Extract the (X, Y) coordinate from the center of the cell holding the provided text.  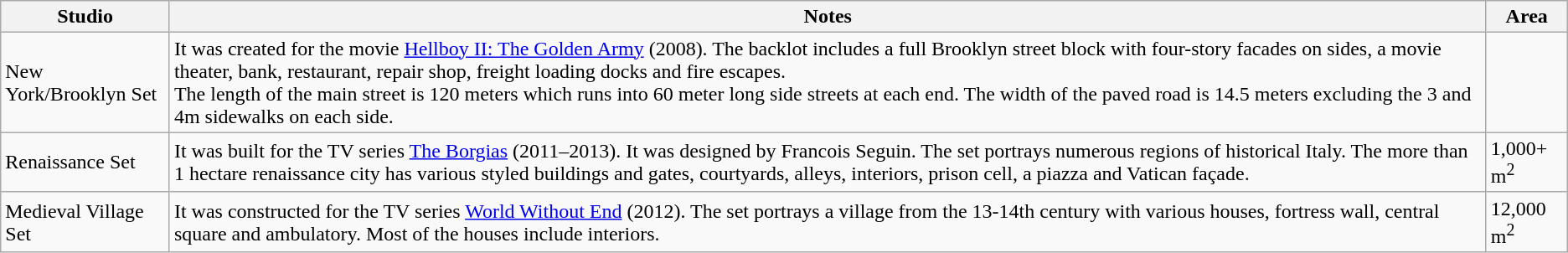
Studio (85, 17)
New York/Brooklyn Set (85, 82)
Notes (828, 17)
Medieval Village Set (85, 222)
1,000+ m2 (1526, 163)
Renaissance Set (85, 163)
12,000 m2 (1526, 222)
Area (1526, 17)
